Extract the (X, Y) coordinate from the center of the cell holding the provided text.  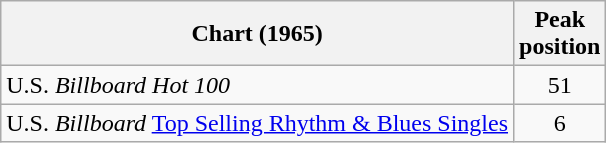
U.S. Billboard Hot 100 (258, 85)
51 (560, 85)
U.S. Billboard Top Selling Rhythm & Blues Singles (258, 123)
Peakposition (560, 34)
6 (560, 123)
Chart (1965) (258, 34)
